Output the [x, y] coordinate of the center of the cell containing the given text.  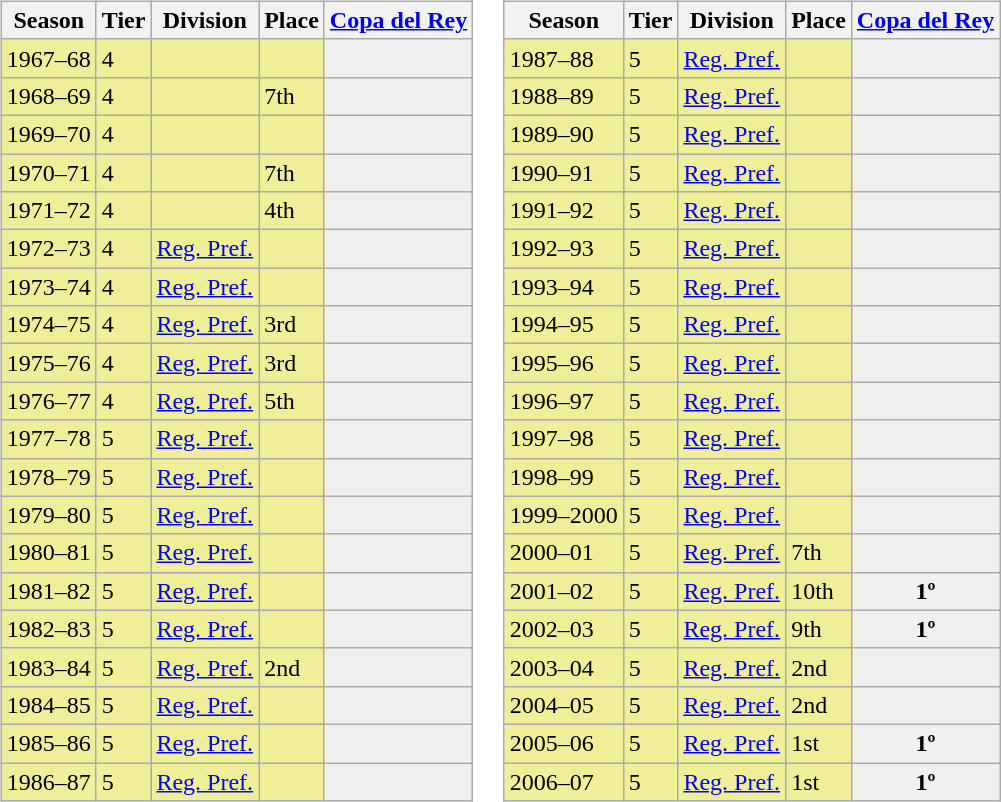
1976–77 [48, 401]
1986–87 [48, 781]
1983–84 [48, 667]
2003–04 [564, 667]
1990–91 [564, 173]
1971–72 [48, 211]
1993–94 [564, 287]
2001–02 [564, 591]
1978–79 [48, 477]
1985–86 [48, 743]
4th [292, 211]
1977–78 [48, 439]
1982–83 [48, 629]
2000–01 [564, 553]
1974–75 [48, 325]
1989–90 [564, 134]
1999–2000 [564, 515]
1991–92 [564, 211]
2005–06 [564, 743]
1969–70 [48, 134]
2006–07 [564, 781]
1975–76 [48, 363]
1995–96 [564, 363]
1998–99 [564, 477]
1988–89 [564, 96]
1996–97 [564, 401]
1968–69 [48, 96]
1967–68 [48, 58]
1994–95 [564, 325]
9th [819, 629]
1979–80 [48, 515]
1981–82 [48, 591]
1987–88 [564, 58]
1992–93 [564, 249]
1997–98 [564, 439]
1973–74 [48, 287]
10th [819, 591]
2004–05 [564, 705]
5th [292, 401]
1972–73 [48, 249]
1980–81 [48, 553]
2002–03 [564, 629]
1984–85 [48, 705]
1970–71 [48, 173]
